Pinpoint the cell where the given text exists, returning its [x, y] midpoint coordinate. 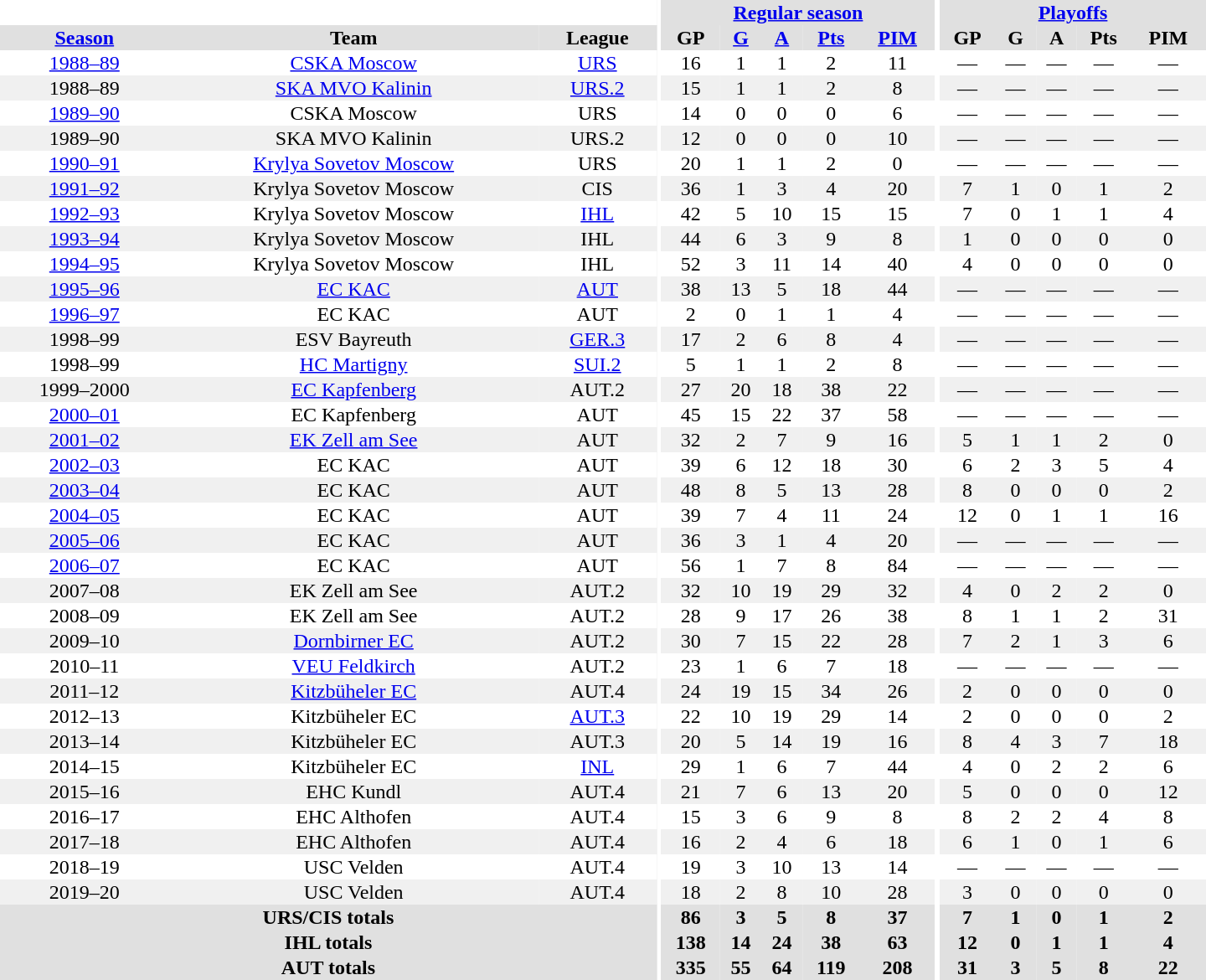
1990–91 [85, 163]
Regular season [797, 13]
Season [85, 38]
League [598, 38]
1999–2000 [85, 389]
23 [690, 666]
AUT totals [328, 967]
2016–17 [85, 817]
1994–95 [85, 264]
2000–01 [85, 415]
Playoffs [1073, 13]
42 [690, 214]
IHL totals [328, 942]
2010–11 [85, 666]
64 [782, 967]
EHC Kundl [353, 792]
2019–20 [85, 892]
INL [598, 766]
1995–96 [85, 289]
58 [897, 415]
34 [831, 691]
2007–08 [85, 591]
1992–93 [85, 214]
2005–06 [85, 540]
86 [690, 917]
84 [897, 565]
1993–94 [85, 239]
45 [690, 415]
119 [831, 967]
52 [690, 264]
56 [690, 565]
2012–13 [85, 716]
VEU Feldkirch [353, 666]
1996–97 [85, 314]
SUI.2 [598, 364]
1991–92 [85, 188]
URS/CIS totals [328, 917]
2003–04 [85, 490]
27 [690, 389]
2018–19 [85, 867]
2017–18 [85, 842]
335 [690, 967]
208 [897, 967]
ESV Bayreuth [353, 339]
HC Martigny [353, 364]
55 [740, 967]
2013–14 [85, 741]
2004–05 [85, 515]
CIS [598, 188]
2014–15 [85, 766]
2009–10 [85, 641]
2011–12 [85, 691]
Team [353, 38]
138 [690, 942]
2006–07 [85, 565]
GER.3 [598, 339]
48 [690, 490]
2008–09 [85, 616]
2002–03 [85, 465]
63 [897, 942]
21 [690, 792]
40 [897, 264]
2015–16 [85, 792]
2001–02 [85, 440]
Dornbirner EC [353, 641]
